Determine the [X, Y] coordinate at the center of the cell enclosing the given text.  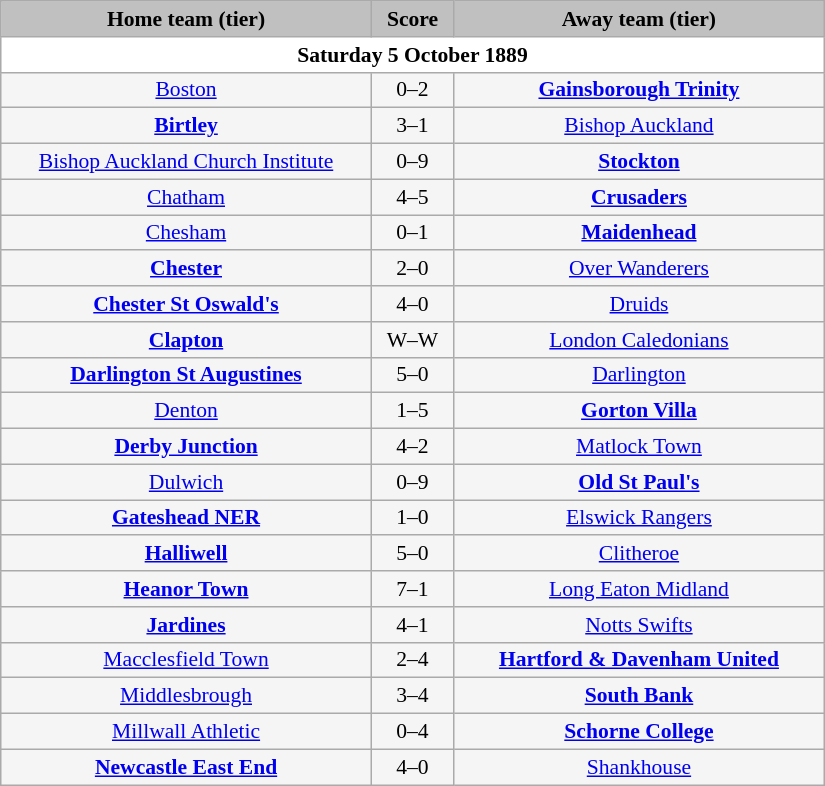
Clapton [186, 340]
Over Wanderers [640, 269]
Chatham [186, 197]
3–1 [412, 126]
Darlington [640, 375]
Chester [186, 269]
Derby Junction [186, 447]
Jardines [186, 625]
Newcastle East End [186, 767]
Clitheroe [640, 554]
Darlington St Augustines [186, 375]
Dulwich [186, 482]
Away team (tier) [640, 19]
W–W [412, 340]
Old St Paul's [640, 482]
0–2 [412, 90]
1–5 [412, 411]
Maidenhead [640, 233]
Stockton [640, 162]
Macclesfield Town [186, 660]
Bishop Auckland Church Institute [186, 162]
1–0 [412, 518]
Denton [186, 411]
3–4 [412, 696]
0–4 [412, 732]
Matlock Town [640, 447]
Chester St Oswald's [186, 304]
Schorne College [640, 732]
Gainsborough Trinity [640, 90]
Hartford & Davenham United [640, 660]
Birtley [186, 126]
2–0 [412, 269]
Crusaders [640, 197]
7–1 [412, 589]
Shankhouse [640, 767]
Heanor Town [186, 589]
Millwall Athletic [186, 732]
4–1 [412, 625]
4–2 [412, 447]
Middlesbrough [186, 696]
Elswick Rangers [640, 518]
Gateshead NER [186, 518]
South Bank [640, 696]
Druids [640, 304]
Bishop Auckland [640, 126]
Gorton Villa [640, 411]
Saturday 5 October 1889 [413, 55]
Long Eaton Midland [640, 589]
Notts Swifts [640, 625]
Home team (tier) [186, 19]
Boston [186, 90]
0–1 [412, 233]
4–5 [412, 197]
2–4 [412, 660]
London Caledonians [640, 340]
Chesham [186, 233]
Halliwell [186, 554]
Score [412, 19]
